Return the (x, y) coordinate for the center point of the cell that contains the specified text.  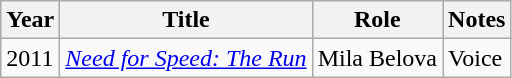
2011 (30, 58)
Voice (477, 58)
Notes (477, 20)
Need for Speed: The Run (186, 58)
Role (377, 20)
Year (30, 20)
Mila Belova (377, 58)
Title (186, 20)
